For the text-containing cell, return its midpoint in [X, Y] coordinate format. 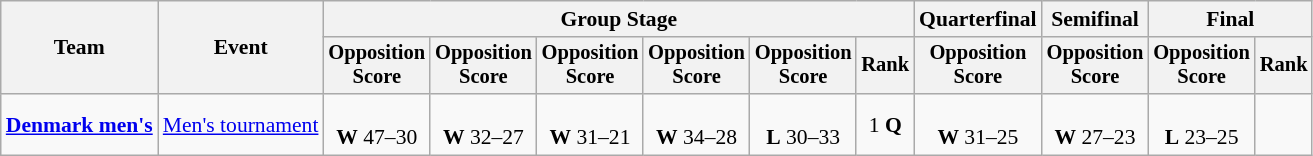
W 27–23 [1096, 124]
1 Q [885, 124]
W 34–28 [696, 124]
Men's tournament [241, 124]
Quarterfinal [978, 19]
Final [1230, 19]
W 31–21 [590, 124]
W 32–27 [484, 124]
Event [241, 48]
Group Stage [618, 19]
Team [80, 48]
W 47–30 [376, 124]
W 31–25 [978, 124]
Denmark men's [80, 124]
Semifinal [1096, 19]
L 30–33 [804, 124]
L 23–25 [1202, 124]
